Provide the [X, Y] coordinate of the cell's center where the given text is located.  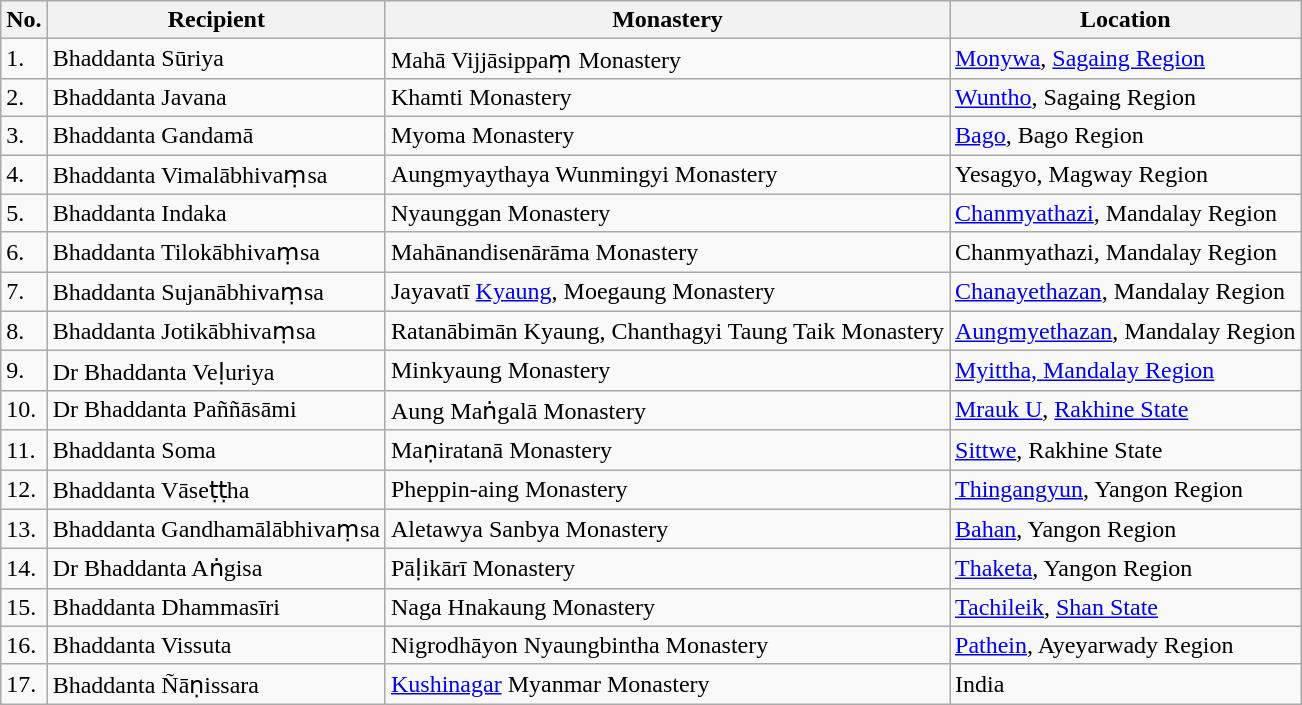
Jayavatī Kyaung, Moegaung Monastery [667, 292]
Minkyaung Monastery [667, 371]
Bhaddanta Jotikābhivaṃsa [216, 331]
Mrauk U, Rakhine State [1126, 410]
Bhaddanta Indaka [216, 213]
Location [1126, 20]
Bhaddanta Sujanābhivaṃsa [216, 292]
17. [24, 684]
Sittwe, Rakhine State [1126, 450]
Bhaddanta Dhammasīri [216, 607]
Monastery [667, 20]
Bhaddanta Gandhamālābhivaṃsa [216, 529]
Bago, Bago Region [1126, 135]
Ratanābimān Kyaung, Chanthagyi Taung Taik Monastery [667, 331]
Kushinagar Myanmar Monastery [667, 684]
Aungmyaythaya Wunmingyi Monastery [667, 174]
Monywa, Sagaing Region [1126, 59]
Nyaunggan Monastery [667, 213]
Aungmyethazan, Mandalay Region [1126, 331]
Myittha, Mandalay Region [1126, 371]
Pāḷikārī Monastery [667, 569]
Mahānandisenārāma Monastery [667, 252]
14. [24, 569]
Maṇiratanā Monastery [667, 450]
Dr Bhaddanta Veḷuriya [216, 371]
5. [24, 213]
Bhaddanta Javana [216, 97]
Tachileik, Shan State [1126, 607]
Bhaddanta Gandamā [216, 135]
Aletawya Sanbya Monastery [667, 529]
Bahan, Yangon Region [1126, 529]
Wuntho, Sagaing Region [1126, 97]
Khamti Monastery [667, 97]
10. [24, 410]
Bhaddanta Vimalābhivaṃsa [216, 174]
8. [24, 331]
12. [24, 490]
Bhaddanta Ñāṇissara [216, 684]
Pheppin-aing Monastery [667, 490]
Pathein, Ayeyarwady Region [1126, 645]
Thaketa, Yangon Region [1126, 569]
Bhaddanta Soma [216, 450]
Naga Hnakaung Monastery [667, 607]
1. [24, 59]
Recipient [216, 20]
Yesagyo, Magway Region [1126, 174]
Bhaddanta Vissuta [216, 645]
4. [24, 174]
7. [24, 292]
Bhaddanta Tilokābhivaṃsa [216, 252]
Chanayethazan, Mandalay Region [1126, 292]
India [1126, 684]
9. [24, 371]
11. [24, 450]
16. [24, 645]
Nigrodhāyon Nyaungbintha Monastery [667, 645]
Dr Bhaddanta Paññāsāmi [216, 410]
Myoma Monastery [667, 135]
Aung Maṅgalā Monastery [667, 410]
Mahā Vijjāsippaṃ Monastery [667, 59]
Thingangyun, Yangon Region [1126, 490]
13. [24, 529]
Dr Bhaddanta Aṅgisa [216, 569]
6. [24, 252]
Bhaddanta Sūriya [216, 59]
2. [24, 97]
Bhaddanta Vāseṭṭha [216, 490]
No. [24, 20]
3. [24, 135]
15. [24, 607]
